Pinpoint the cell where the given text exists, returning its [X, Y] midpoint coordinate. 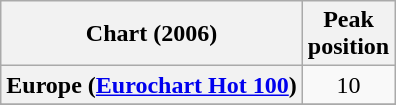
Chart (2006) [152, 34]
10 [348, 85]
Europe (Eurochart Hot 100) [152, 85]
Peakposition [348, 34]
